Determine the (X, Y) coordinate at the center of the cell enclosing the given text.  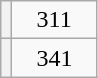
341 (55, 58)
311 (55, 20)
